Scan for the cell matching the given text and deliver its (x, y) coordinate at center. 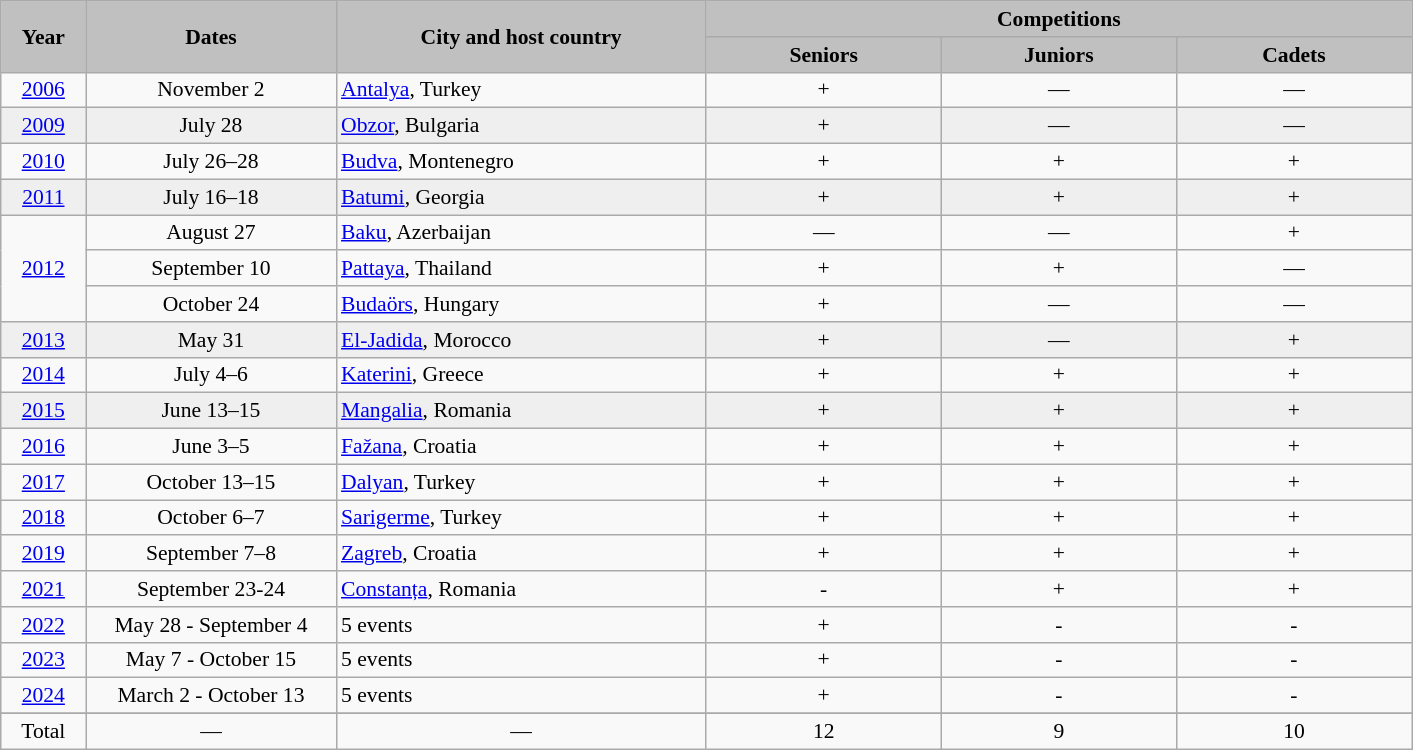
October 6–7 (211, 518)
Katerini, Greece (521, 375)
July 4–6 (211, 375)
July 26–28 (211, 162)
May 28 - September 4 (211, 625)
May 31 (211, 340)
2016 (44, 447)
Baku, Azerbaijan (521, 233)
2024 (44, 696)
10 (1294, 732)
City and host country (521, 36)
2009 (44, 126)
El-Jadida, Morocco (521, 340)
Zagreb, Croatia (521, 554)
2012 (44, 268)
2017 (44, 482)
9 (1058, 732)
Fažana, Croatia (521, 447)
2011 (44, 197)
June 13–15 (211, 411)
2023 (44, 660)
September 10 (211, 269)
August 27 (211, 233)
2014 (44, 375)
Seniors (824, 55)
October 24 (211, 304)
Sarigerme, Turkey (521, 518)
June 3–5 (211, 447)
2021 (44, 589)
July 28 (211, 126)
Cadets (1294, 55)
Year (44, 36)
Obzor, Bulgaria (521, 126)
October 13–15 (211, 482)
Juniors (1058, 55)
2019 (44, 554)
2010 (44, 162)
2006 (44, 90)
Constanța, Romania (521, 589)
2015 (44, 411)
Dates (211, 36)
Batumi, Georgia (521, 197)
November 2 (211, 90)
Mangalia, Romania (521, 411)
Pattaya, Thailand (521, 269)
Antalya, Turkey (521, 90)
12 (824, 732)
Budaörs, Hungary (521, 304)
Budva, Montenegro (521, 162)
May 7 - October 15 (211, 660)
September 23-24 (211, 589)
2018 (44, 518)
2022 (44, 625)
March 2 - October 13 (211, 696)
July 16–18 (211, 197)
Competitions (1058, 19)
2013 (44, 340)
September 7–8 (211, 554)
Dalyan, Turkey (521, 482)
Total (44, 732)
